Locate the cell with the specified text and output its [x, y] center coordinate. 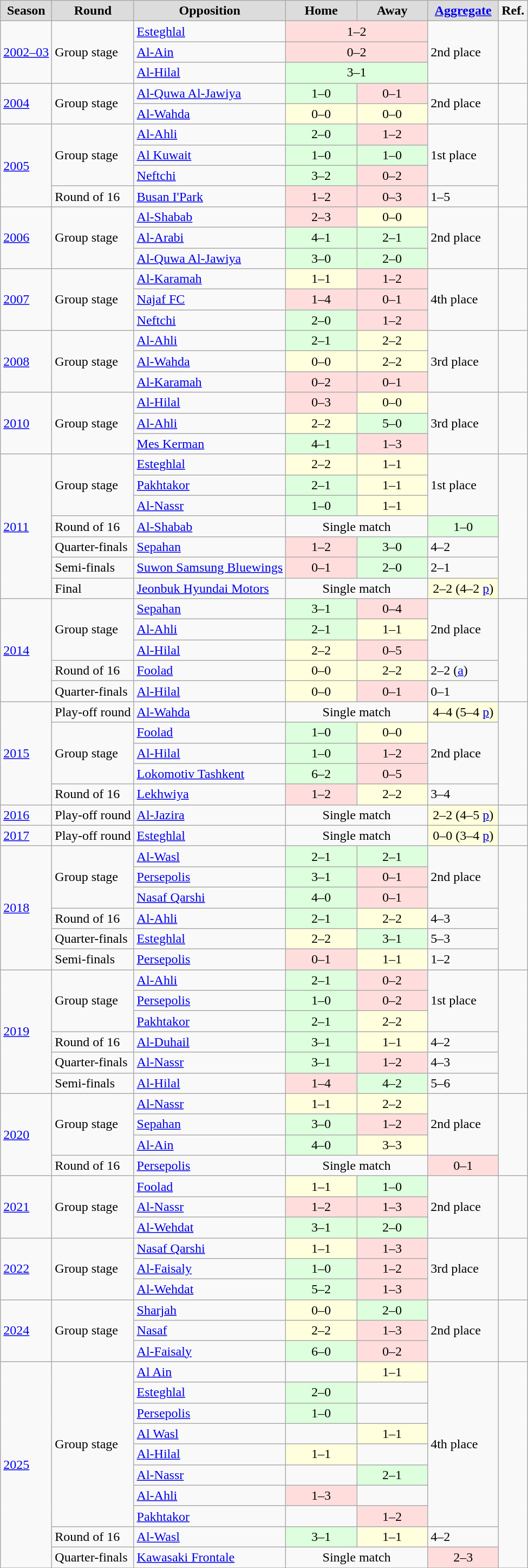
2004 [26, 103]
Jeonbuk Hyundai Motors [210, 588]
5–3 [464, 939]
Ref. [513, 11]
Sharjah [210, 1310]
Al Kuwait [210, 155]
2–2 (a) [464, 671]
2–2 (4–5 p) [464, 815]
Al Wasl [210, 1434]
2025 [26, 1465]
2016 [26, 815]
Najaf FC [210, 300]
Suwon Samsung Bluewings [210, 567]
3–2 [322, 176]
6–0 [322, 1351]
Opposition [210, 11]
2020 [26, 1135]
2024 [26, 1331]
Final [93, 588]
0–0 (3–4 p) [464, 835]
5–2 [322, 1290]
2007 [26, 300]
Season [26, 11]
2005 [26, 165]
Away [392, 11]
2010 [26, 423]
Aggregate [464, 11]
Al Ain [210, 1372]
3–4 [464, 794]
Round [93, 11]
Al-Arabi [210, 237]
2015 [26, 753]
Al-Jazira [210, 815]
2011 [26, 526]
0–4 [392, 609]
Busan I'Park [210, 196]
5–0 [392, 423]
2017 [26, 835]
2018 [26, 908]
2002–03 [26, 52]
Lokomotiv Tashkent [210, 774]
1–5 [464, 196]
5–6 [464, 1083]
Kawasaki Frontale [210, 1557]
Home [322, 11]
2022 [26, 1268]
3–3 [392, 1145]
2008 [26, 361]
Nasaf [210, 1331]
Al-Duhail [210, 1042]
2019 [26, 1032]
Mes Kerman [210, 444]
2021 [26, 1207]
2006 [26, 237]
4–4 (5–4 p) [464, 712]
2–2 (4–2 p) [464, 588]
6–2 [322, 774]
2014 [26, 650]
Lekhwiya [210, 794]
